From the cell containing the given text, extract its center point as (x, y) coordinate. 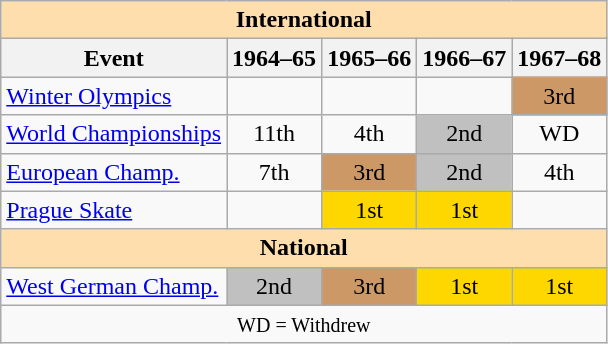
International (304, 20)
WD = Withdrew (304, 324)
1967–68 (560, 58)
11th (274, 134)
1966–67 (464, 58)
1965–66 (370, 58)
World Championships (114, 134)
West German Champ. (114, 286)
7th (274, 172)
Winter Olympics (114, 96)
Event (114, 58)
Prague Skate (114, 210)
1964–65 (274, 58)
WD (560, 134)
National (304, 248)
European Champ. (114, 172)
